Identify which cell holds the provided text, then report its [X, Y] central coordinate. 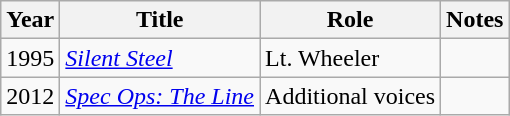
Title [160, 20]
Lt. Wheeler [350, 58]
Role [350, 20]
1995 [30, 58]
Spec Ops: The Line [160, 96]
Silent Steel [160, 58]
Additional voices [350, 96]
Notes [475, 20]
Year [30, 20]
2012 [30, 96]
